Search for the cell housing the specified text and yield its (X, Y) center coordinate. 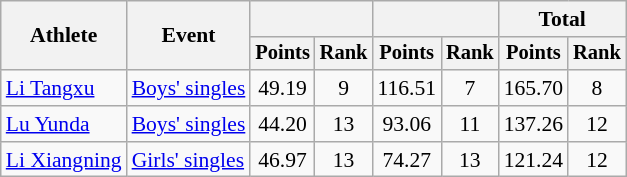
13 (344, 124)
8 (597, 88)
11 (470, 124)
Total (562, 19)
137.26 (534, 124)
49.19 (282, 88)
165.70 (534, 88)
12 (597, 124)
44.20 (282, 124)
Lu Yunda (64, 124)
Event (189, 36)
Li Tangxu (64, 88)
Athlete (64, 36)
116.51 (406, 88)
93.06 (406, 124)
7 (470, 88)
9 (344, 88)
